Pinpoint the cell where the given text exists, returning its (X, Y) midpoint coordinate. 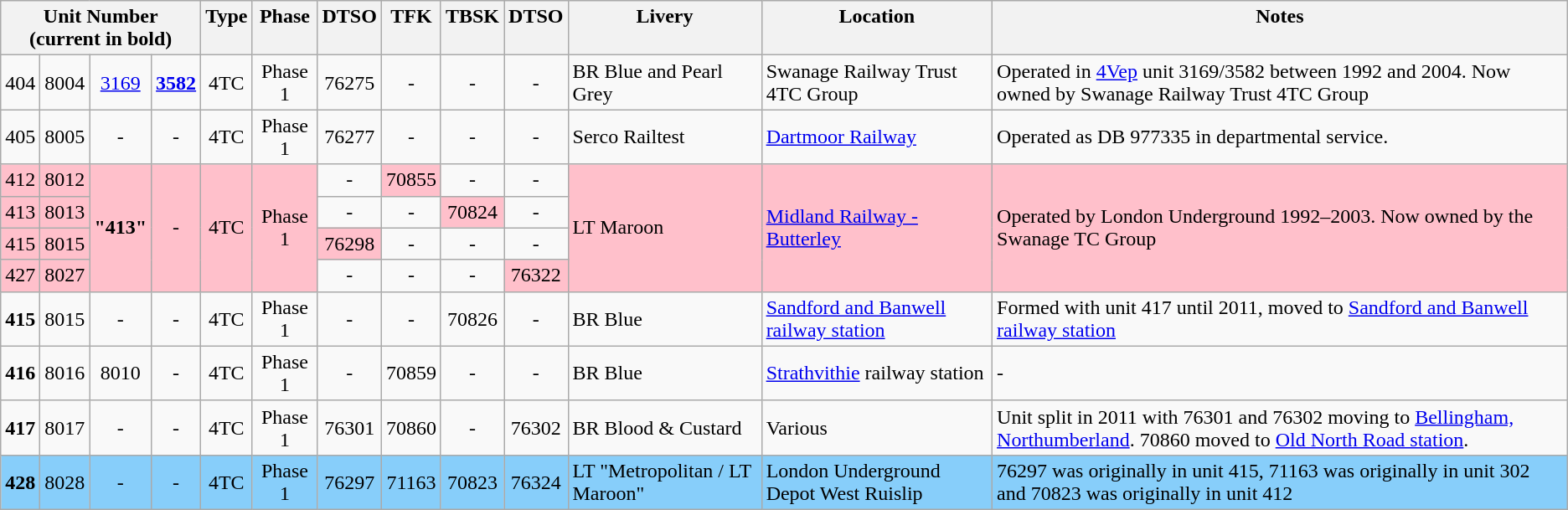
70824 (472, 212)
Phase (285, 28)
76298 (349, 244)
Serco Railtest (665, 137)
LT "Metropolitan / LT Maroon" (665, 482)
428 (20, 482)
Swanage Railway Trust 4TC Group (876, 82)
"413" (121, 228)
8017 (65, 427)
Type (226, 28)
Notes (1280, 28)
Dartmoor Railway (876, 137)
404 (20, 82)
71163 (410, 482)
70859 (410, 373)
TFK (410, 28)
Various (876, 427)
8027 (65, 276)
405 (20, 137)
LT Maroon (665, 228)
76275 (349, 82)
Unit Number (current in bold) (101, 28)
412 (20, 180)
76302 (536, 427)
8010 (121, 373)
8013 (65, 212)
Livery (665, 28)
Operated by London Underground 1992–2003. Now owned by the Swanage TC Group (1280, 228)
417 (20, 427)
70860 (410, 427)
70823 (472, 482)
Operated in 4Vep unit 3169/3582 between 1992 and 2004. Now owned by Swanage Railway Trust 4TC Group (1280, 82)
Location (876, 28)
8004 (65, 82)
Midland Railway - Butterley (876, 228)
427 (20, 276)
76301 (349, 427)
Unit split in 2011 with 76301 and 76302 moving to Bellingham, Northumberland. 70860 moved to Old North Road station. (1280, 427)
Formed with unit 417 until 2011, moved to Sandford and Banwell railway station (1280, 318)
70855 (410, 180)
Sandford and Banwell railway station (876, 318)
8012 (65, 180)
BR Blue and Pearl Grey (665, 82)
413 (20, 212)
Operated as DB 977335 in departmental service. (1280, 137)
3582 (176, 82)
76324 (536, 482)
76297 (349, 482)
76297 was originally in unit 415, 71163 was originally in unit 302 and 70823 was originally in unit 412 (1280, 482)
8016 (65, 373)
8005 (65, 137)
London Underground Depot West Ruislip (876, 482)
Strathvithie railway station (876, 373)
3169 (121, 82)
70826 (472, 318)
TBSK (472, 28)
76277 (349, 137)
76322 (536, 276)
8028 (65, 482)
BR Blood & Custard (665, 427)
416 (20, 373)
